Locate the cell with the specified text and output its [X, Y] center coordinate. 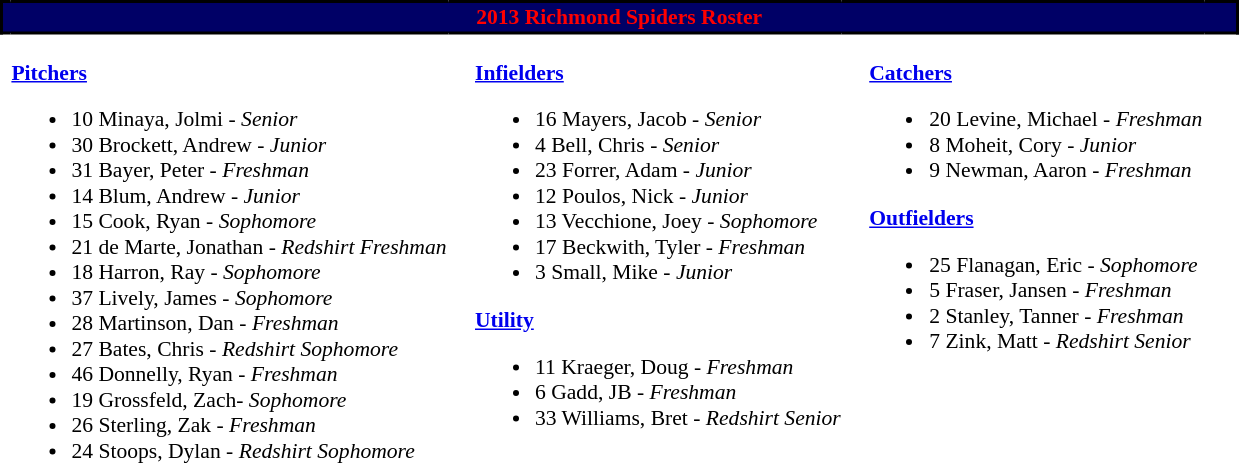
2013 Richmond Spiders Roster [620, 18]
